Locate the cell with the specified text and output its [X, Y] center coordinate. 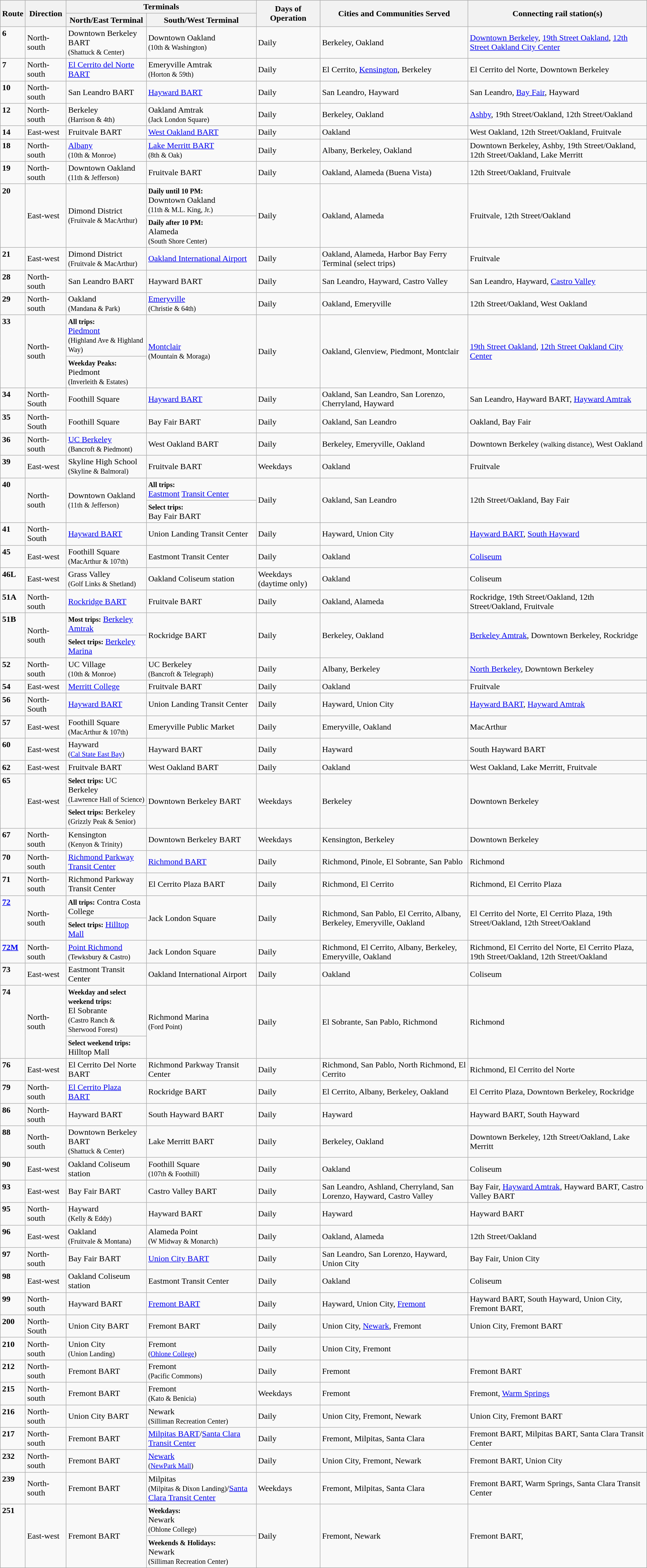
Terminals [161, 7]
Berkeley, Emeryville, Oakland [394, 444]
Milpitas BART/Santa Clara Transit Center [201, 1438]
South/West Terminal [201, 20]
Oakland, San Leandro, San Lorenzo, Cherryland, Hayward [394, 399]
33 [13, 352]
239 [13, 1488]
Oakland, Bay Fair [557, 421]
Grass Valley(Golf Links & Shetland) [106, 579]
232 [13, 1461]
88 [13, 1142]
Emeryville(Christie & 64th) [201, 304]
Richmond, El Cerrito Plaza [557, 884]
51B [13, 635]
217 [13, 1438]
Downtown Oakland(10th & Washington) [201, 42]
Select trips: Berkeley(Grizzly Peak & Senior) [106, 817]
35 [13, 421]
Daily after 10 PM:Alameda(South Shore Center) [201, 231]
20 [13, 216]
210 [13, 1349]
40 [13, 500]
Richmond, El Cerrito del Norte, El Cerrito Plaza, 19th Street/Oakland, 12th Street/Oakland [557, 951]
Hayward, Union City, Fremont [394, 1304]
212 [13, 1371]
46L [13, 579]
Emeryville Amtrak(Horton & 59th) [201, 70]
Downtown Berkeley, 19th Street Oakland, 12th Street Oakland City Center [557, 42]
Kensington, Berkeley [394, 839]
Oakland, Alameda, Harbor Bay Ferry Terminal (select trips) [394, 258]
Fremont BART, Warm Springs, Santa Clara Transit Center [557, 1488]
San Leandro, Hayward [394, 92]
29 [13, 304]
El Cerrito, Albany, Berkeley, Oakland [394, 1092]
62 [13, 767]
Emeryville, Oakland [394, 727]
21 [13, 258]
Merritt College [106, 687]
93 [13, 1191]
19 [13, 173]
Richmond, El Cerrito [394, 884]
Oakland, Emeryville [394, 304]
All trips:Piedmont(Highland Ave & Highland Way) [106, 336]
56 [13, 705]
52 [13, 669]
Oakland(Fruitvale & Montana) [106, 1236]
67 [13, 839]
El Cerrito Plaza, Downtown Berkeley, Rockridge [557, 1092]
28 [13, 281]
36 [13, 444]
West Oakland, Lake Merritt, Fruitvale [557, 767]
San Leandro, Hayward BART, Hayward Amtrak [557, 399]
Union City, Newark, Fremont [394, 1326]
Fremont BART, [557, 1536]
Alameda Point(W Midway & Monarch) [201, 1236]
99 [13, 1304]
Weekday and select weekend trips:El Sobrante(Castro Ranch & Sherwood Forest) [106, 1010]
Select trips: Hilltop Mall [106, 929]
215 [13, 1394]
Bay Fair, Union City [557, 1259]
MacArthur [557, 727]
Hayward(Kelly & Eddy) [106, 1214]
Newark(Silliman Recreation Center) [201, 1416]
El Cerrito del Norte BART [106, 70]
Route [13, 13]
57 [13, 727]
Fremont BART, Milpitas BART, Santa Clara Transit Center [557, 1438]
Lake Merritt BART(8th & Oak) [201, 150]
72M [13, 951]
Union City(Union Landing) [106, 1349]
Foothill Square(107th & Foothill) [201, 1169]
Downtown Berkeley (walking distance), West Oakland [557, 444]
76 [13, 1070]
Fremont(Ohlone College) [201, 1349]
Weekends & Holidays:Newark(Silliman Recreation Center) [201, 1552]
Most trips: Berkeley Amtrak [106, 624]
North/East Terminal [106, 20]
Lake Merritt BART [201, 1142]
Weekday Peaks:Piedmont(Inverleith & Estates) [106, 372]
San Leandro, Bay Fair, Hayward [557, 92]
Montclair(Mountain & Moraga) [201, 352]
54 [13, 687]
El Cerrito, Kensington, Berkeley [394, 70]
Weekdays (daytime only) [288, 579]
Rockridge, 19th Street/Oakland, 12th Street/Oakland, Fruitvale [557, 601]
19th Street Oakland, 12th Street Oakland City Center [557, 352]
Cities and Communities Served [394, 13]
Point Richmond(Tewksbury & Castro) [106, 951]
Skyline High School(Skyline & Balmoral) [106, 466]
Berkeley(Harrison & 4th) [106, 115]
All trips:Eastmont Transit Center [201, 489]
34 [13, 399]
73 [13, 974]
200 [13, 1326]
Fremont(Kato & Benicia) [201, 1394]
14 [13, 132]
Downtown Berkeley, Ashby, 19th Street/Oakland, 12th Street/Oakland, Lake Merritt [557, 150]
Connecting rail station(s) [557, 13]
Fremont, Newark [394, 1536]
Milpitas(Milpitas & Dixon Landing)/Santa Clara Transit Center [201, 1488]
Richmond, El Cerrito del Norte [557, 1070]
Fremont(Pacific Commons) [201, 1371]
12th Street/Oakland, Fruitvale [557, 173]
Castro Valley BART [201, 1191]
18 [13, 150]
El Cerrito del Norte, Downtown Berkeley [557, 70]
12th Street/Oakland, Bay Fair [557, 500]
96 [13, 1236]
Kensington(Kenyon & Trinity) [106, 839]
95 [13, 1214]
6 [13, 42]
74 [13, 1022]
San Leandro, Ashland, Cherryland, San Lorenzo, Hayward, Castro Valley [394, 1191]
Oakland Amtrak(Jack London Square) [201, 115]
97 [13, 1259]
Direction [46, 13]
39 [13, 466]
Select weekend trips:Hilltop Mall [106, 1047]
Hayward BART, South Hayward, Union City, Fremont BART, [557, 1304]
Weekdays:Newark(Ohlone College) [201, 1520]
71 [13, 884]
Bay Fair, Hayward Amtrak, Hayward BART, Castro Valley BART [557, 1191]
Albany, Berkeley, Oakland [394, 150]
North Berkeley, Downtown Berkeley [557, 669]
All trips: Contra Costa College [106, 906]
Hayward BART, Hayward Amtrak [557, 705]
60 [13, 750]
79 [13, 1092]
Hayward(Cal State East Bay) [106, 750]
Fremont, Warm Springs [557, 1394]
San Leandro, San Lorenzo, Hayward, Union City [394, 1259]
Daily until 10 PM:Downtown Oakland(11th & M.L. King, Jr.) [201, 200]
Richmond, San Pablo, El Cerrito, Albany, Berkeley, Emeryville, Oakland [394, 918]
90 [13, 1169]
Oakland(Mandana & Park) [106, 304]
10 [13, 92]
West Oakland, 12th Street/Oakland, Fruitvale [557, 132]
El Sobrante, San Pablo, Richmond [394, 1022]
7 [13, 70]
Richmond, San Pablo, North Richmond, El Cerrito [394, 1070]
Emeryville Public Market [201, 727]
Berkeley [394, 801]
41 [13, 534]
45 [13, 556]
216 [13, 1416]
Richmond, Pinole, El Sobrante, San Pablo [394, 862]
Select trips: Berkeley Marina [106, 646]
UC Berkeley(Bancroft & Piedmont) [106, 444]
Oakland, Alameda (Buena Vista) [394, 173]
Richmond, El Cerrito, Albany, Berkeley, Emeryville, Oakland [394, 951]
UC Village(10th & Monroe) [106, 669]
El Cerrito del Norte, El Cerrito Plaza, 19th Street/Oakland, 12th Street/Oakland [557, 918]
72 [13, 918]
UC Berkeley(Bancroft & Telegraph) [201, 669]
51A [13, 601]
Oakland, Glenview, Piedmont, Montclair [394, 352]
Fruitvale, 12th Street/Oakland [557, 216]
Albany(10th & Monroe) [106, 150]
12th Street/Oakland [557, 1236]
12 [13, 115]
Albany, Berkeley [394, 669]
Ashby, 19th Street/Oakland, 12th Street/Oakland [557, 115]
Fremont BART, Union City [557, 1461]
Downtown Berkeley, 12th Street/Oakland, Lake Merritt [557, 1142]
El Cerrito Del Norte BART [106, 1070]
Richmond BART [201, 862]
86 [13, 1114]
Berkeley Amtrak, Downtown Berkeley, Rockridge [557, 635]
98 [13, 1281]
12th Street/Oakland, West Oakland [557, 304]
Newark(NewPark Mall) [201, 1461]
Select trips:Bay Fair BART [201, 511]
Richmond Marina(Ford Point) [201, 1022]
70 [13, 862]
65 [13, 801]
251 [13, 1536]
Days of Operation [288, 13]
Select trips: UC Berkeley(Lawrence Hall of Science) [106, 790]
Union City, Fremont [394, 1349]
